Find where the given text appears and provide that cell's center as (X, Y) coordinate. 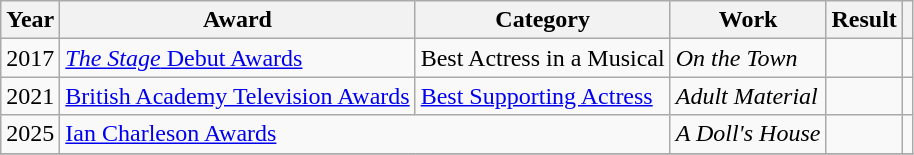
Adult Material (748, 96)
2025 (30, 134)
Year (30, 20)
2021 (30, 96)
Award (238, 20)
On the Town (748, 58)
Work (748, 20)
Ian Charleson Awards (365, 134)
A Doll's House (748, 134)
Result (864, 20)
British Academy Television Awards (238, 96)
Best Supporting Actress (542, 96)
Category (542, 20)
2017 (30, 58)
The Stage Debut Awards (238, 58)
Best Actress in a Musical (542, 58)
